Extract the (X, Y) coordinate from the center of the cell holding the provided text.  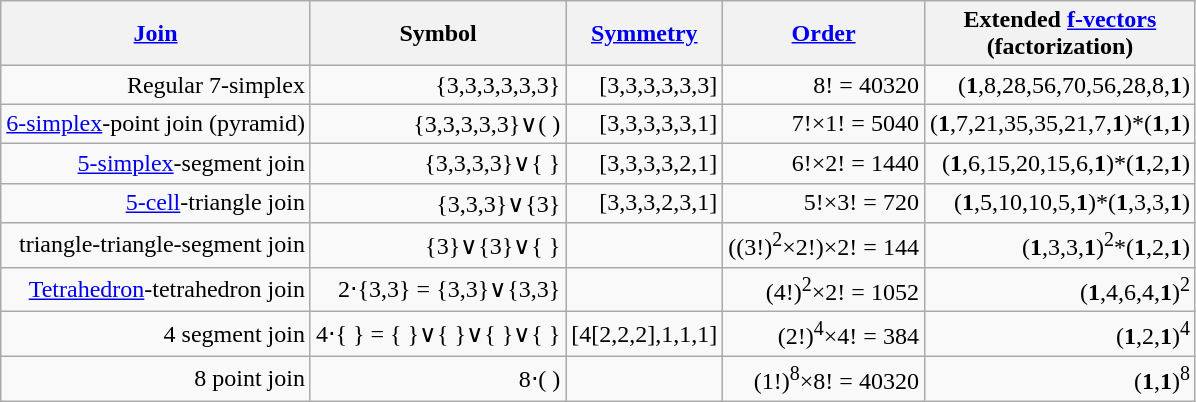
(1,3,3,1)2*(1,2,1) (1060, 246)
[3,3,3,3,2,1] (644, 163)
7!×1! = 5040 (824, 124)
[3,3,3,3,3,3] (644, 85)
8⋅( ) (438, 378)
4 segment join (156, 334)
(1,4,6,4,1)2 (1060, 290)
Symbol (438, 34)
6-simplex-point join (pyramid) (156, 124)
(2!)4×4! = 384 (824, 334)
Extended f-vectors(factorization) (1060, 34)
[4[2,2,2],1,1,1] (644, 334)
[3,3,3,3,3,1] (644, 124)
(1,6,15,20,15,6,1)*(1,2,1) (1060, 163)
6!×2! = 1440 (824, 163)
{3}∨{3}∨{ } (438, 246)
{3,3,3,3,3,3} (438, 85)
Order (824, 34)
(4!)2×2! = 1052 (824, 290)
Join (156, 34)
Tetrahedron-tetrahedron join (156, 290)
(1,7,21,35,35,21,7,1)*(1,1) (1060, 124)
5!×3! = 720 (824, 203)
2⋅{3,3} = {3,3}∨{3,3} (438, 290)
(1,8,28,56,70,56,28,8,1) (1060, 85)
Symmetry (644, 34)
8 point join (156, 378)
triangle-triangle-segment join (156, 246)
8! = 40320 (824, 85)
((3!)2×2!)×2! = 144 (824, 246)
(1,2,1)4 (1060, 334)
4⋅{ } = { }∨{ }∨{ }∨{ } (438, 334)
{3,3,3,3}∨{ } (438, 163)
5-simplex-segment join (156, 163)
Regular 7-simplex (156, 85)
{3,3,3,3,3}∨( ) (438, 124)
(1!)8×8! = 40320 (824, 378)
(1,5,10,10,5,1)*(1,3,3,1) (1060, 203)
(1,1)8 (1060, 378)
{3,3,3}∨{3} (438, 203)
5-cell-triangle join (156, 203)
[3,3,3,2,3,1] (644, 203)
